Find where the given text appears and provide that cell's center as (x, y) coordinate. 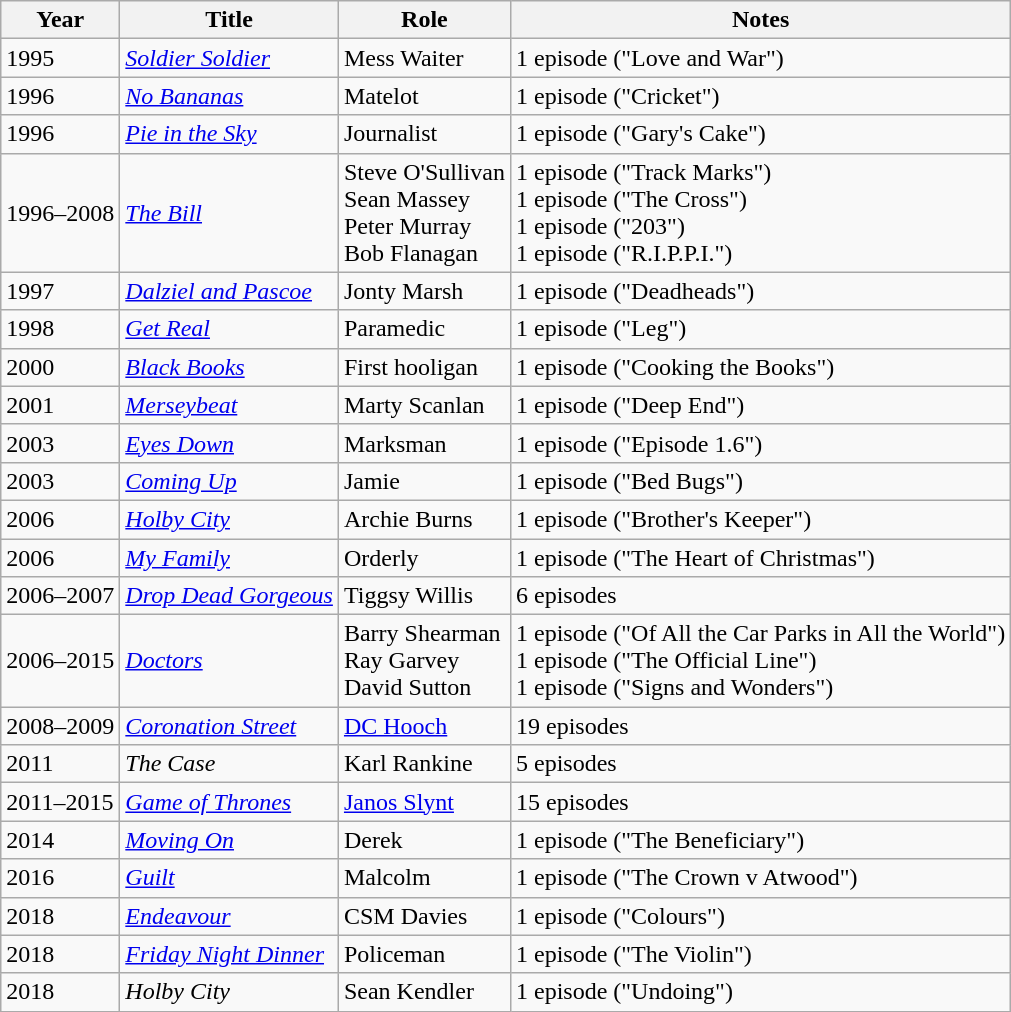
2016 (60, 878)
1 episode ("Episode 1.6") (760, 443)
1996–2008 (60, 212)
Tiggsy Willis (424, 596)
1 episode ("Of All the Car Parks in All the World")1 episode ("The Official Line")1 episode ("Signs and Wonders") (760, 661)
2000 (60, 367)
Game of Thrones (230, 802)
1998 (60, 329)
1 episode ("Love and War") (760, 58)
1 episode ("Bed Bugs") (760, 481)
2001 (60, 405)
Barry ShearmanRay GarveyDavid Sutton (424, 661)
No Bananas (230, 96)
Orderly (424, 557)
2014 (60, 840)
Pie in the Sky (230, 134)
Drop Dead Gorgeous (230, 596)
Eyes Down (230, 443)
2011 (60, 764)
2011–2015 (60, 802)
1 episode ("Undoing") (760, 992)
2006–2015 (60, 661)
First hooligan (424, 367)
1 episode ("The Crown v Atwood") (760, 878)
Role (424, 20)
1997 (60, 291)
1 episode ("Cricket") (760, 96)
1 episode ("The Beneficiary") (760, 840)
Guilt (230, 878)
Karl Rankine (424, 764)
Sean Kendler (424, 992)
Policeman (424, 954)
DC Hooch (424, 726)
Coming Up (230, 481)
Mess Waiter (424, 58)
Year (60, 20)
Get Real (230, 329)
Janos Slynt (424, 802)
The Bill (230, 212)
1 episode ("Gary's Cake") (760, 134)
1995 (60, 58)
Soldier Soldier (230, 58)
Jonty Marsh (424, 291)
1 episode ("Deep End") (760, 405)
15 episodes (760, 802)
Matelot (424, 96)
Moving On (230, 840)
Merseybeat (230, 405)
1 episode ("Deadheads") (760, 291)
Black Books (230, 367)
Steve O'SullivanSean MasseyPeter Murray Bob Flanagan (424, 212)
Notes (760, 20)
Doctors (230, 661)
Friday Night Dinner (230, 954)
Title (230, 20)
1 episode ("Leg") (760, 329)
Marksman (424, 443)
1 episode ("The Violin") (760, 954)
2008–2009 (60, 726)
Archie Burns (424, 519)
Jamie (424, 481)
2006–2007 (60, 596)
19 episodes (760, 726)
Malcolm (424, 878)
Journalist (424, 134)
The Case (230, 764)
1 episode ("The Heart of Christmas") (760, 557)
Marty Scanlan (424, 405)
Dalziel and Pascoe (230, 291)
Derek (424, 840)
CSM Davies (424, 916)
Paramedic (424, 329)
5 episodes (760, 764)
Endeavour (230, 916)
6 episodes (760, 596)
Coronation Street (230, 726)
1 episode ("Brother's Keeper") (760, 519)
1 episode ("Track Marks")1 episode ("The Cross")1 episode ("203")1 episode ("R.I.P.P.I.") (760, 212)
My Family (230, 557)
1 episode ("Cooking the Books") (760, 367)
1 episode ("Colours") (760, 916)
